Return [x, y] of the center of cell containing provided text 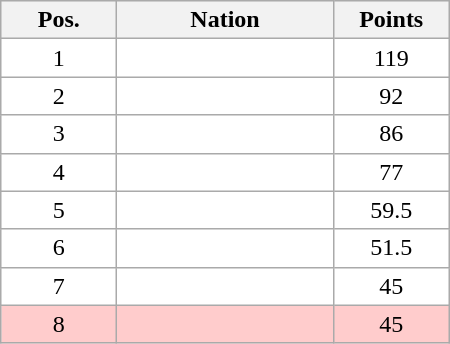
6 [59, 248]
59.5 [391, 210]
Nation [225, 20]
Pos. [59, 20]
51.5 [391, 248]
Points [391, 20]
119 [391, 58]
3 [59, 134]
86 [391, 134]
1 [59, 58]
8 [59, 324]
2 [59, 96]
77 [391, 172]
4 [59, 172]
7 [59, 286]
92 [391, 96]
5 [59, 210]
